Find where the given text appears and provide that cell's center as [X, Y] coordinate. 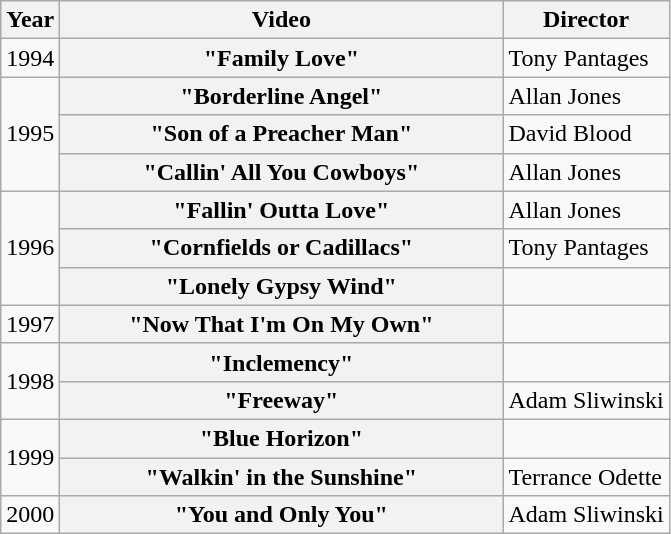
"Now That I'm On My Own" [282, 324]
"Fallin' Outta Love" [282, 210]
1995 [30, 134]
"Borderline Angel" [282, 96]
1997 [30, 324]
1998 [30, 381]
"Family Love" [282, 58]
1999 [30, 457]
"Inclemency" [282, 362]
"Cornfields or Cadillacs" [282, 248]
"You and Only You" [282, 515]
1994 [30, 58]
Terrance Odette [586, 477]
Year [30, 20]
"Lonely Gypsy Wind" [282, 286]
2000 [30, 515]
Director [586, 20]
"Freeway" [282, 400]
"Walkin' in the Sunshine" [282, 477]
"Callin' All You Cowboys" [282, 172]
Video [282, 20]
"Blue Horizon" [282, 438]
"Son of a Preacher Man" [282, 134]
David Blood [586, 134]
1996 [30, 248]
